Return the [X, Y] coordinate for the center point of the cell that contains the specified text.  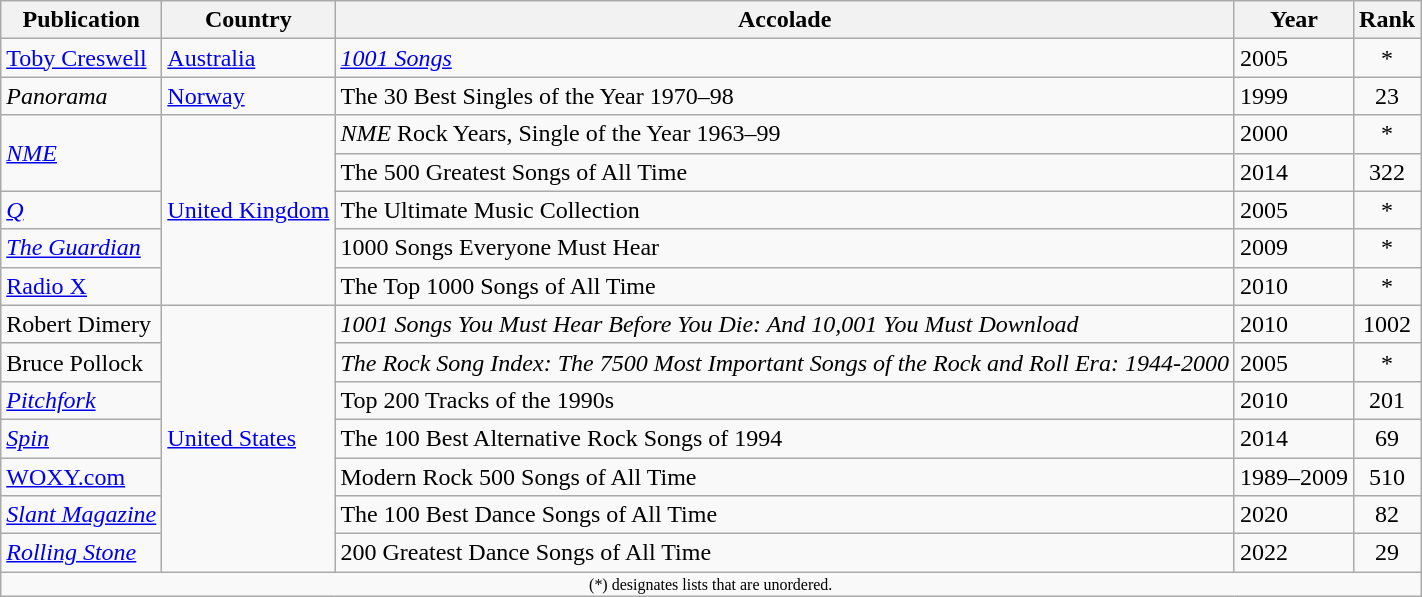
Country [248, 20]
NME Rock Years, Single of the Year 1963–99 [785, 134]
The 100 Best Alternative Rock Songs of 1994 [785, 438]
201 [1388, 400]
Toby Creswell [82, 58]
82 [1388, 515]
WOXY.com [82, 477]
2020 [1294, 515]
Slant Magazine [82, 515]
United States [248, 438]
Top 200 Tracks of the 1990s [785, 400]
200 Greatest Dance Songs of All Time [785, 553]
The 100 Best Dance Songs of All Time [785, 515]
Rolling Stone [82, 553]
322 [1388, 172]
The 30 Best Singles of the Year 1970–98 [785, 96]
Robert Dimery [82, 324]
Spin [82, 438]
The 500 Greatest Songs of All Time [785, 172]
1001 Songs You Must Hear Before You Die: And 10,001 You Must Download [785, 324]
2009 [1294, 248]
The Ultimate Music Collection [785, 210]
1999 [1294, 96]
Norway [248, 96]
Rank [1388, 20]
510 [1388, 477]
United Kingdom [248, 210]
The Rock Song Index: The 7500 Most Important Songs of the Rock and Roll Era: 1944-2000 [785, 362]
The Top 1000 Songs of All Time [785, 286]
69 [1388, 438]
2000 [1294, 134]
23 [1388, 96]
1000 Songs Everyone Must Hear [785, 248]
The Guardian [82, 248]
Australia [248, 58]
29 [1388, 553]
Radio X [82, 286]
Publication [82, 20]
1989–2009 [1294, 477]
NME [82, 153]
Year [1294, 20]
Bruce Pollock [82, 362]
Q [82, 210]
1001 Songs [785, 58]
Modern Rock 500 Songs of All Time [785, 477]
1002 [1388, 324]
2022 [1294, 553]
(*) designates lists that are unordered. [711, 584]
Accolade [785, 20]
Pitchfork [82, 400]
Panorama [82, 96]
